Locate the cell with the specified text and output its [X, Y] center coordinate. 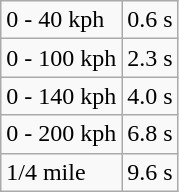
0.6 s [150, 20]
2.3 s [150, 58]
0 - 140 kph [62, 96]
9.6 s [150, 172]
0 - 40 kph [62, 20]
4.0 s [150, 96]
0 - 200 kph [62, 134]
6.8 s [150, 134]
0 - 100 kph [62, 58]
1/4 mile [62, 172]
